Detect which cell encompasses the target text, then output its [X, Y] center coordinate. 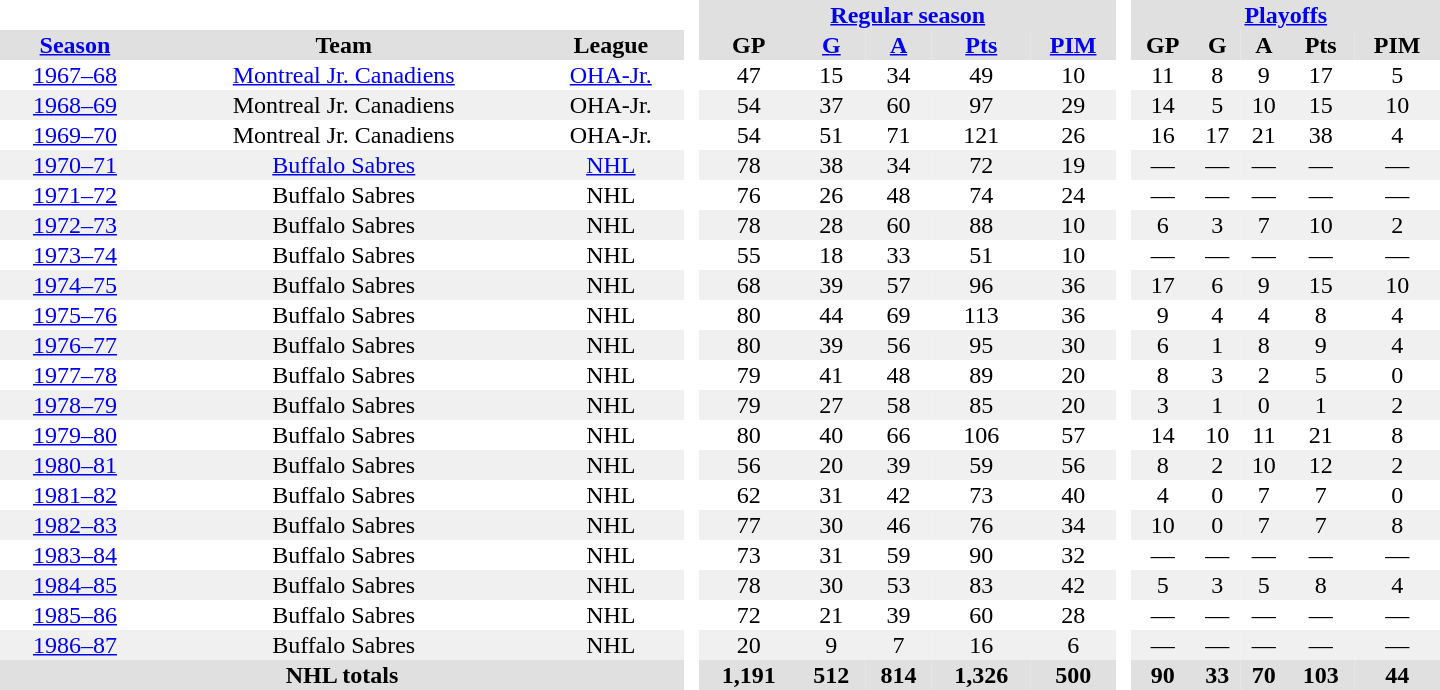
1974–75 [75, 285]
1982–83 [75, 525]
66 [898, 435]
53 [898, 585]
1983–84 [75, 555]
1967–68 [75, 75]
1975–76 [75, 315]
68 [749, 285]
19 [1073, 165]
1976–77 [75, 345]
69 [898, 315]
1981–82 [75, 495]
NHL totals [342, 675]
71 [898, 135]
1973–74 [75, 255]
106 [981, 435]
49 [981, 75]
113 [981, 315]
88 [981, 225]
47 [749, 75]
Regular season [908, 15]
1985–86 [75, 615]
1979–80 [75, 435]
League [611, 45]
500 [1073, 675]
1984–85 [75, 585]
83 [981, 585]
512 [832, 675]
97 [981, 105]
814 [898, 675]
55 [749, 255]
1,326 [981, 675]
1977–78 [75, 375]
62 [749, 495]
18 [832, 255]
41 [832, 375]
1971–72 [75, 195]
32 [1073, 555]
121 [981, 135]
1980–81 [75, 465]
85 [981, 405]
96 [981, 285]
46 [898, 525]
58 [898, 405]
Team [344, 45]
37 [832, 105]
29 [1073, 105]
1969–70 [75, 135]
77 [749, 525]
Playoffs [1286, 15]
1970–71 [75, 165]
103 [1320, 675]
95 [981, 345]
1978–79 [75, 405]
1,191 [749, 675]
Season [75, 45]
12 [1320, 465]
1972–73 [75, 225]
89 [981, 375]
1986–87 [75, 645]
27 [832, 405]
74 [981, 195]
24 [1073, 195]
70 [1264, 675]
1968–69 [75, 105]
